Pinpoint the cell where the given text exists, returning its (x, y) midpoint coordinate. 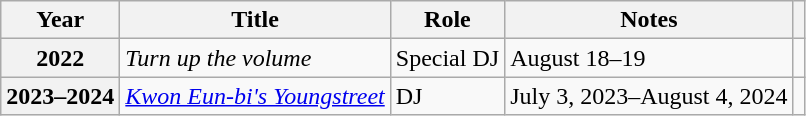
Notes (649, 20)
Turn up the volume (255, 58)
DJ (447, 96)
August 18–19 (649, 58)
July 3, 2023–August 4, 2024 (649, 96)
Title (255, 20)
2022 (60, 58)
Year (60, 20)
2023–2024 (60, 96)
Special DJ (447, 58)
Kwon Eun-bi's Youngstreet (255, 96)
Role (447, 20)
